Capture the cell that displays the provided text and extract its (x, y) central coordinate. 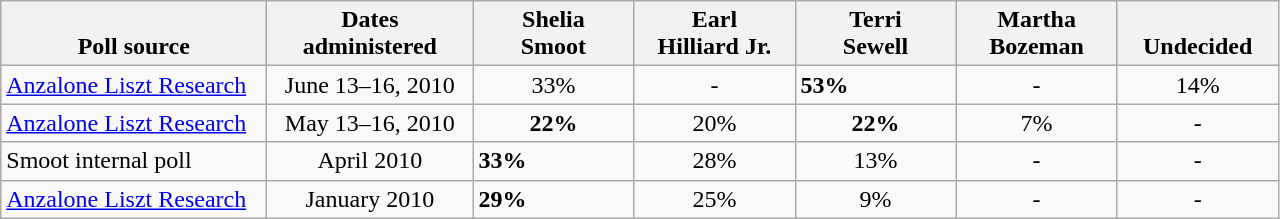
Smoot internal poll (134, 161)
January 2010 (370, 199)
14% (1198, 85)
April 2010 (370, 161)
Dates administered (370, 34)
Undecided (1198, 34)
EarlHilliard Jr. (714, 34)
SheliaSmoot (554, 34)
25% (714, 199)
Poll source (134, 34)
13% (876, 161)
May 13–16, 2010 (370, 123)
20% (714, 123)
June 13–16, 2010 (370, 85)
9% (876, 199)
TerriSewell (876, 34)
29% (554, 199)
53% (876, 85)
7% (1036, 123)
MarthaBozeman (1036, 34)
28% (714, 161)
